Output the [x, y] coordinate of the center of the cell containing the given text.  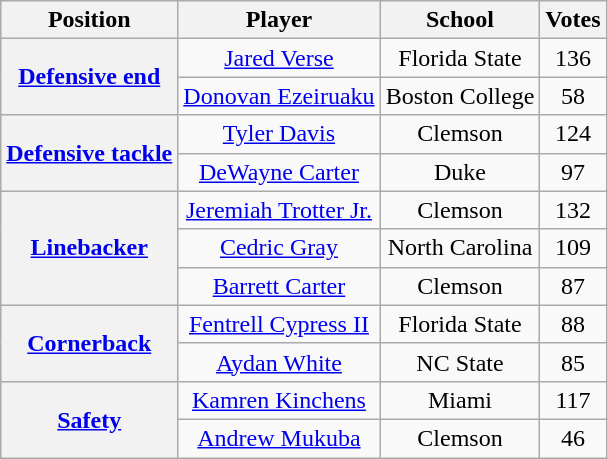
School [460, 20]
Jeremiah Trotter Jr. [279, 210]
Cornerback [90, 343]
136 [573, 58]
Miami [460, 400]
Tyler Davis [279, 134]
87 [573, 286]
97 [573, 172]
Defensive end [90, 77]
NC State [460, 362]
Linebacker [90, 248]
124 [573, 134]
Jared Verse [279, 58]
132 [573, 210]
Cedric Gray [279, 248]
Barrett Carter [279, 286]
117 [573, 400]
Fentrell Cypress II [279, 324]
Aydan White [279, 362]
Safety [90, 419]
Player [279, 20]
Defensive tackle [90, 153]
Duke [460, 172]
Votes [573, 20]
58 [573, 96]
Andrew Mukuba [279, 438]
North Carolina [460, 248]
Boston College [460, 96]
88 [573, 324]
DeWayne Carter [279, 172]
Position [90, 20]
46 [573, 438]
Donovan Ezeiruaku [279, 96]
109 [573, 248]
Kamren Kinchens [279, 400]
85 [573, 362]
